Find where the given text appears and provide that cell's center as [x, y] coordinate. 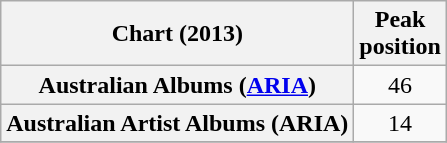
Chart (2013) [178, 34]
Peakposition [400, 34]
14 [400, 123]
46 [400, 85]
Australian Albums (ARIA) [178, 85]
Australian Artist Albums (ARIA) [178, 123]
